Find where the given text appears and provide that cell's center as [X, Y] coordinate. 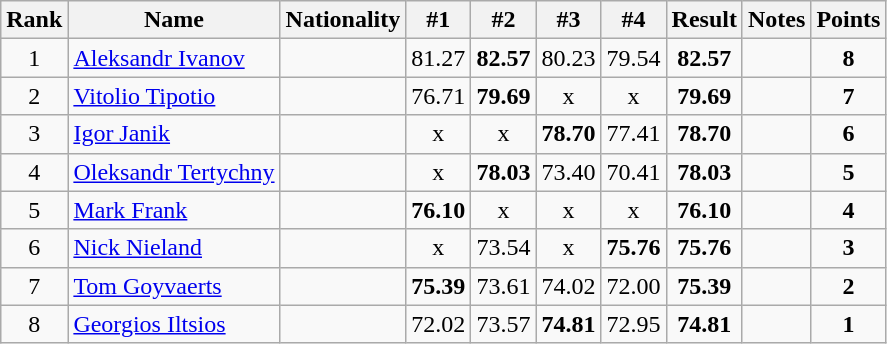
Aleksandr Ivanov [174, 58]
Name [174, 20]
80.23 [568, 58]
Points [848, 20]
Oleksandr Tertychny [174, 172]
81.27 [438, 58]
Notes [776, 20]
73.61 [504, 286]
Nick Nieland [174, 248]
76.71 [438, 96]
Rank [34, 20]
74.02 [568, 286]
73.54 [504, 248]
72.00 [634, 286]
73.40 [568, 172]
#3 [568, 20]
72.02 [438, 324]
72.95 [634, 324]
77.41 [634, 134]
#1 [438, 20]
79.54 [634, 58]
73.57 [504, 324]
Georgios Iltsios [174, 324]
Mark Frank [174, 210]
Result [704, 20]
Tom Goyvaerts [174, 286]
#4 [634, 20]
#2 [504, 20]
70.41 [634, 172]
Vitolio Tipotio [174, 96]
Nationality [343, 20]
Igor Janik [174, 134]
